Determine the [x, y] coordinate at the center of the cell enclosing the given text.  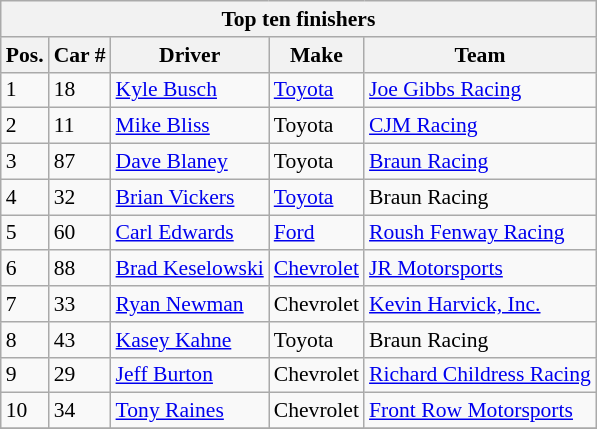
87 [80, 162]
Mike Bliss [190, 126]
10 [25, 411]
43 [80, 340]
JR Motorsports [480, 269]
60 [80, 233]
18 [80, 90]
Brian Vickers [190, 197]
Pos. [25, 55]
Brad Keselowski [190, 269]
4 [25, 197]
3 [25, 162]
2 [25, 126]
Carl Edwards [190, 233]
32 [80, 197]
5 [25, 233]
Tony Raines [190, 411]
Dave Blaney [190, 162]
11 [80, 126]
Driver [190, 55]
7 [25, 304]
8 [25, 340]
Top ten finishers [298, 19]
1 [25, 90]
33 [80, 304]
34 [80, 411]
Richard Childress Racing [480, 375]
9 [25, 375]
88 [80, 269]
6 [25, 269]
Make [316, 55]
Roush Fenway Racing [480, 233]
Joe Gibbs Racing [480, 90]
Kevin Harvick, Inc. [480, 304]
Front Row Motorsports [480, 411]
Ryan Newman [190, 304]
Car # [80, 55]
Kyle Busch [190, 90]
Ford [316, 233]
29 [80, 375]
CJM Racing [480, 126]
Kasey Kahne [190, 340]
Team [480, 55]
Jeff Burton [190, 375]
